Capture the cell that displays the provided text and extract its (x, y) central coordinate. 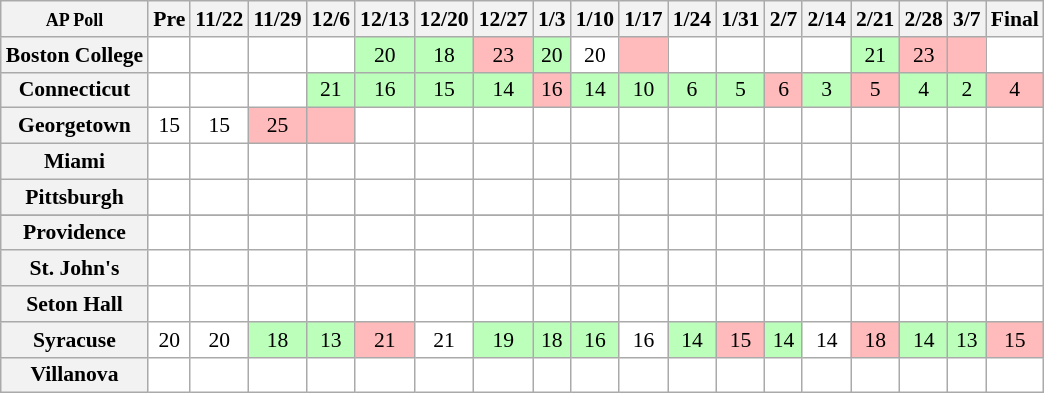
3/7 (967, 19)
Final (1015, 19)
2/28 (924, 19)
10 (644, 90)
Providence (74, 233)
Miami (74, 162)
12/20 (444, 19)
1/24 (692, 19)
St. John's (74, 269)
19 (504, 340)
1/10 (596, 19)
2/21 (876, 19)
2 (967, 90)
12/27 (504, 19)
12/6 (332, 19)
1/17 (644, 19)
1/31 (740, 19)
25 (277, 126)
11/29 (277, 19)
Connecticut (74, 90)
3 (826, 90)
11/22 (219, 19)
1/3 (552, 19)
2/14 (826, 19)
12/13 (384, 19)
Boston College (74, 55)
Georgetown (74, 126)
Seton Hall (74, 304)
Syracuse (74, 340)
AP Poll (74, 19)
Villanova (74, 375)
2/7 (784, 19)
Pre (169, 19)
Pittsburgh (74, 197)
